Scan for the cell matching the given text and deliver its (x, y) coordinate at center. 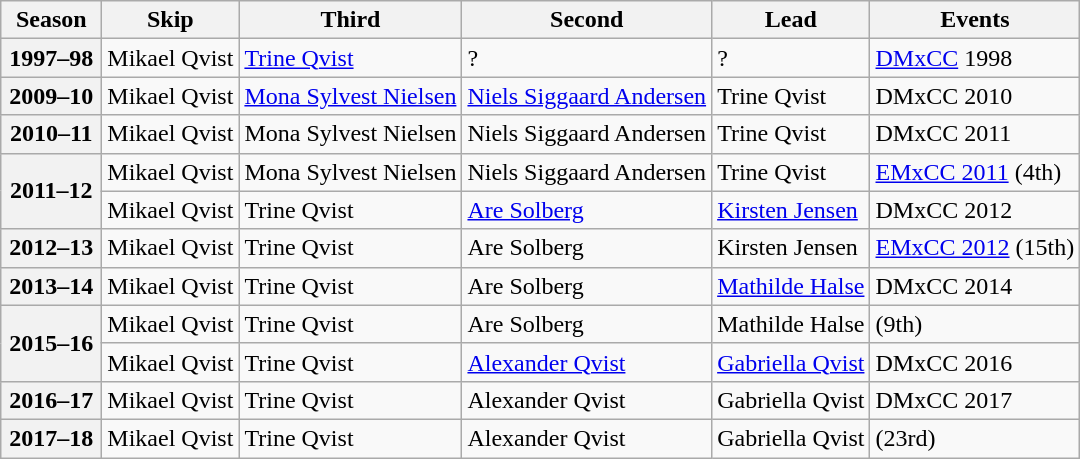
(23rd) (975, 438)
2012–13 (52, 248)
Events (975, 20)
DMxCC 2010 (975, 96)
(9th) (975, 324)
2017–18 (52, 438)
Third (350, 20)
1997–98 (52, 58)
EMxCC 2012 (15th) (975, 248)
2016–17 (52, 400)
2009–10 (52, 96)
DMxCC 2017 (975, 400)
Lead (791, 20)
Second (587, 20)
DMxCC 2014 (975, 286)
DMxCC 2016 (975, 362)
DMxCC 2011 (975, 134)
2010–11 (52, 134)
2015–16 (52, 343)
Skip (170, 20)
DMxCC 2012 (975, 210)
2013–14 (52, 286)
Season (52, 20)
EMxCC 2011 (4th) (975, 172)
2011–12 (52, 191)
DMxCC 1998 (975, 58)
